For the text-containing cell, return its midpoint in (x, y) coordinate format. 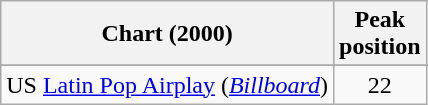
Chart (2000) (168, 34)
US Latin Pop Airplay (Billboard) (168, 85)
22 (380, 85)
Peakposition (380, 34)
